Capture the cell that displays the provided text and extract its (X, Y) central coordinate. 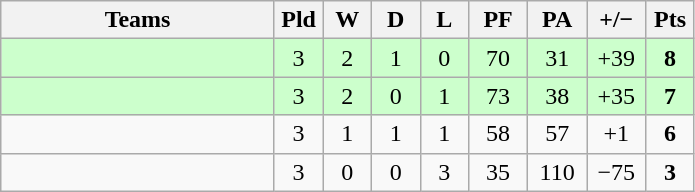
+39 (616, 58)
Teams (138, 20)
PF (498, 20)
35 (498, 172)
73 (498, 96)
W (348, 20)
7 (670, 96)
31 (558, 58)
L (444, 20)
D (396, 20)
+/− (616, 20)
Pld (298, 20)
70 (498, 58)
−75 (616, 172)
57 (558, 134)
+35 (616, 96)
58 (498, 134)
110 (558, 172)
PA (558, 20)
6 (670, 134)
Pts (670, 20)
38 (558, 96)
+1 (616, 134)
8 (670, 58)
